Determine the (x, y) coordinate at the center of the cell enclosing the given text.  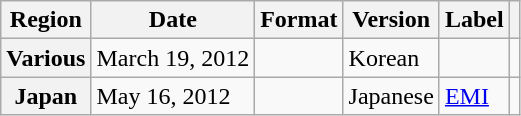
Format (299, 20)
Version (391, 20)
EMI (474, 96)
March 19, 2012 (173, 58)
Region (46, 20)
Label (474, 20)
May 16, 2012 (173, 96)
Various (46, 58)
Date (173, 20)
Korean (391, 58)
Japanese (391, 96)
Japan (46, 96)
